Capture the cell that displays the provided text and extract its (x, y) central coordinate. 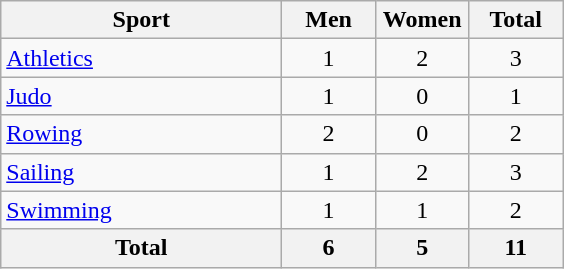
Swimming (142, 210)
Women (422, 20)
Sailing (142, 172)
5 (422, 248)
Sport (142, 20)
Judo (142, 96)
Athletics (142, 58)
Rowing (142, 134)
Men (329, 20)
6 (329, 248)
11 (516, 248)
